Determine the (X, Y) coordinate at the center of the cell enclosing the given text.  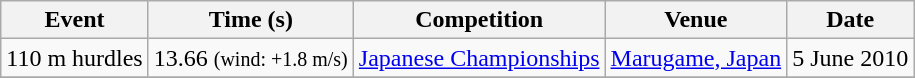
Venue (696, 20)
13.66 (wind: +1.8 m/s) (250, 58)
Marugame, Japan (696, 58)
110 m hurdles (74, 58)
Time (s) (250, 20)
5 June 2010 (850, 58)
Competition (479, 20)
Japanese Championships (479, 58)
Date (850, 20)
Event (74, 20)
